Locate the cell with the specified text and output its (x, y) center coordinate. 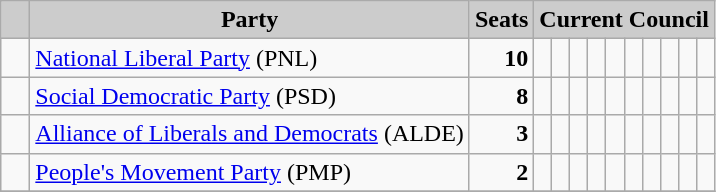
3 (501, 134)
2 (501, 172)
People's Movement Party (PMP) (250, 172)
10 (501, 58)
8 (501, 96)
Social Democratic Party (PSD) (250, 96)
Alliance of Liberals and Democrats (ALDE) (250, 134)
Current Council (624, 20)
Seats (501, 20)
National Liberal Party (PNL) (250, 58)
Party (250, 20)
